Locate the cell with the specified text and output its (x, y) center coordinate. 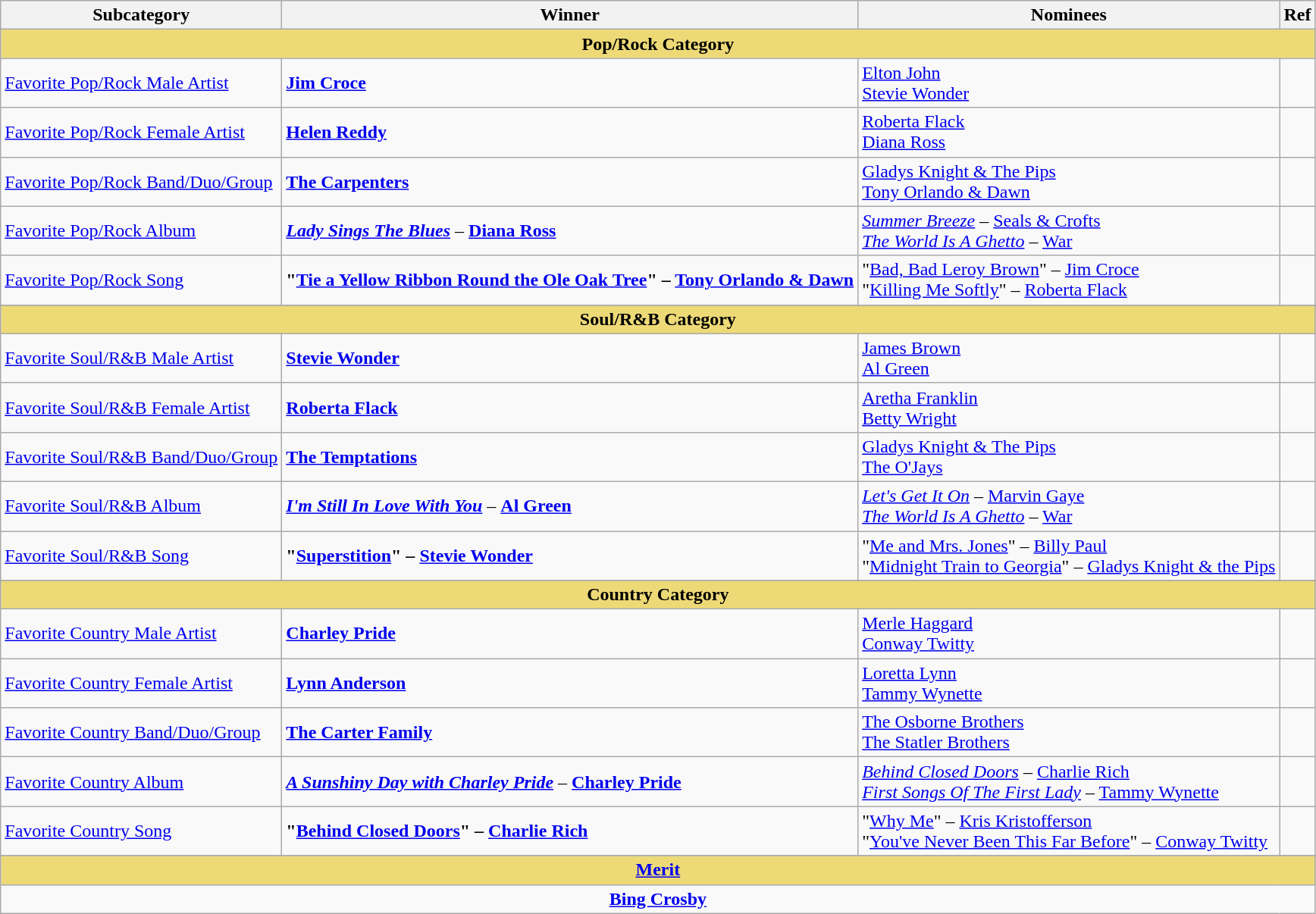
Favorite Country Band/Duo/Group (141, 732)
Loretta Lynn Tammy Wynette (1069, 684)
The Temptations (570, 456)
Roberta Flack Diana Ross (1069, 132)
The Carter Family (570, 732)
Let's Get It On – Marvin Gaye The World Is A Ghetto – War (1069, 506)
Favorite Soul/R&B Band/Duo/Group (141, 456)
Aretha Franklin Betty Wright (1069, 408)
Favorite Country Song (141, 831)
Favorite Soul/R&B Male Artist (141, 358)
Favorite Pop/Rock Band/Duo/Group (141, 182)
Favorite Country Female Artist (141, 684)
Favorite Country Album (141, 782)
Charley Pride (570, 634)
"Superstition" – Stevie Wonder (570, 555)
Winner (570, 15)
"Bad, Bad Leroy Brown" – Jim Croce "Killing Me Softly" – Roberta Flack (1069, 280)
Lynn Anderson (570, 684)
Favorite Country Male Artist (141, 634)
The Carpenters (570, 182)
Favorite Soul/R&B Album (141, 506)
Stevie Wonder (570, 358)
"Me and Mrs. Jones" – Billy Paul "Midnight Train to Georgia" – Gladys Knight & the Pips (1069, 555)
Favorite Pop/Rock Album (141, 230)
Gladys Knight & The Pips Tony Orlando & Dawn (1069, 182)
Bing Crosby (658, 899)
"Why Me" – Kris Kristofferson "You've Never Been This Far Before" – Conway Twitty (1069, 831)
Elton John Stevie Wonder (1069, 83)
Soul/R&B Category (658, 319)
Jim Croce (570, 83)
Ref (1298, 15)
Behind Closed Doors – Charlie Rich First Songs Of The First Lady – Tammy Wynette (1069, 782)
Summer Breeze – Seals & Crofts The World Is A Ghetto – War (1069, 230)
I'm Still In Love With You – Al Green (570, 506)
Pop/Rock Category (658, 44)
Subcategory (141, 15)
Favorite Pop/Rock Female Artist (141, 132)
The Osborne Brothers The Statler Brothers (1069, 732)
Merit (658, 870)
Favorite Pop/Rock Song (141, 280)
Roberta Flack (570, 408)
Merle Haggard Conway Twitty (1069, 634)
Country Category (658, 595)
Helen Reddy (570, 132)
"Behind Closed Doors" – Charlie Rich (570, 831)
Nominees (1069, 15)
A Sunshiny Day with Charley Pride – Charley Pride (570, 782)
James Brown Al Green (1069, 358)
Favorite Soul/R&B Song (141, 555)
Favorite Soul/R&B Female Artist (141, 408)
"Tie a Yellow Ribbon Round the Ole Oak Tree" – Tony Orlando & Dawn (570, 280)
Favorite Pop/Rock Male Artist (141, 83)
Lady Sings The Blues – Diana Ross (570, 230)
Gladys Knight & The Pips The O'Jays (1069, 456)
